Pinpoint the cell where the given text exists, returning its (X, Y) midpoint coordinate. 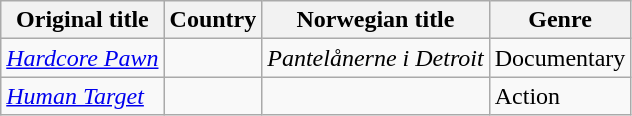
Country (213, 20)
Documentary (560, 58)
Hardcore Pawn (82, 58)
Pantelånerne i Detroit (376, 58)
Human Target (82, 96)
Original title (82, 20)
Norwegian title (376, 20)
Action (560, 96)
Genre (560, 20)
